Capture the cell that displays the provided text and extract its (X, Y) central coordinate. 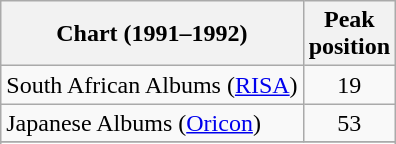
53 (349, 123)
South African Albums (RISA) (152, 85)
Japanese Albums (Oricon) (152, 123)
Chart (1991–1992) (152, 34)
19 (349, 85)
Peakposition (349, 34)
